Capture the cell that displays the provided text and extract its (x, y) central coordinate. 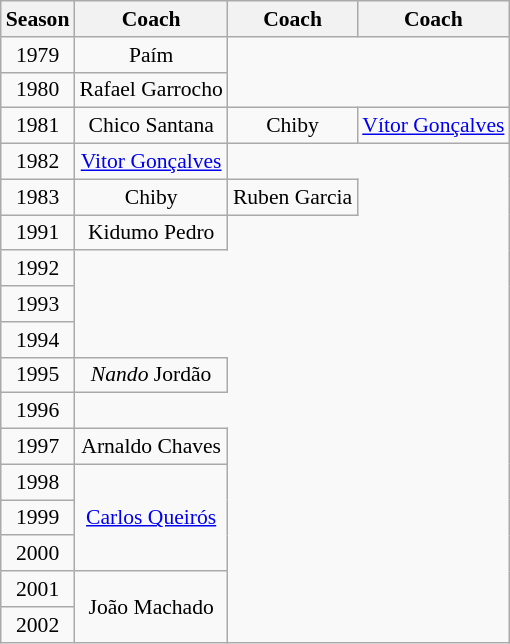
João Machado (150, 606)
Vítor Gonçalves (433, 126)
2002 (38, 625)
Season (38, 19)
Arnaldo Chaves (150, 447)
1979 (38, 55)
1998 (38, 482)
1980 (38, 90)
1983 (38, 197)
2001 (38, 589)
1997 (38, 447)
Chico Santana (150, 126)
Kidumo Pedro (150, 233)
1996 (38, 411)
1982 (38, 162)
Paím (150, 55)
2000 (38, 554)
1992 (38, 269)
1995 (38, 375)
Ruben Garcia (292, 197)
1999 (38, 518)
Vitor Gonçalves (150, 162)
Nando Jordão (150, 375)
1994 (38, 340)
1981 (38, 126)
1993 (38, 304)
1991 (38, 233)
Rafael Garrocho (150, 90)
Carlos Queirós (150, 518)
